Locate the cell with the specified text and output its (x, y) center coordinate. 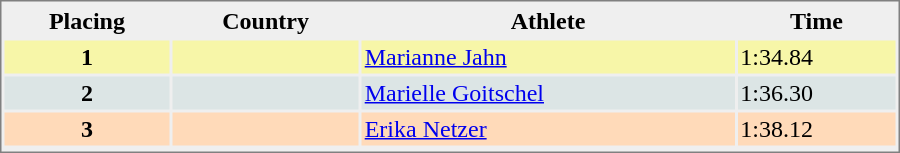
1 (86, 56)
2 (86, 92)
1:36.30 (816, 92)
Placing (86, 20)
1:34.84 (816, 56)
3 (86, 128)
Marielle Goitschel (548, 92)
Country (265, 20)
Erika Netzer (548, 128)
Marianne Jahn (548, 56)
1:38.12 (816, 128)
Athlete (548, 20)
Time (816, 20)
